Search for the cell housing the specified text and yield its [X, Y] center coordinate. 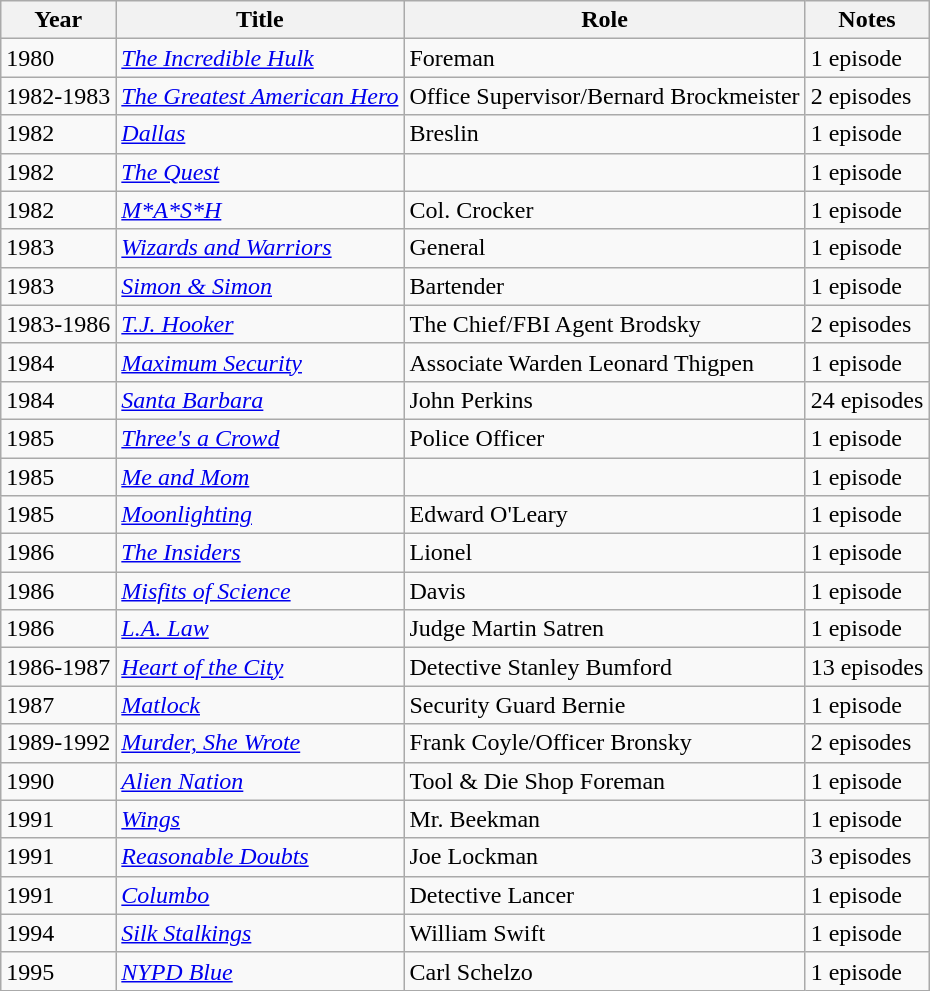
Detective Lancer [604, 895]
Notes [867, 20]
Three's a Crowd [260, 438]
Wings [260, 819]
Carl Schelzo [604, 971]
Mr. Beekman [604, 819]
General [604, 248]
Foreman [604, 58]
Wizards and Warriors [260, 248]
The Incredible Hulk [260, 58]
NYPD Blue [260, 971]
1990 [58, 781]
1995 [58, 971]
Office Supervisor/Bernard Brockmeister [604, 96]
Title [260, 20]
Matlock [260, 705]
William Swift [604, 933]
1980 [58, 58]
Police Officer [604, 438]
Alien Nation [260, 781]
Dallas [260, 134]
Simon & Simon [260, 286]
The Chief/FBI Agent Brodsky [604, 324]
The Quest [260, 172]
Role [604, 20]
Year [58, 20]
Joe Lockman [604, 857]
3 episodes [867, 857]
Breslin [604, 134]
Santa Barbara [260, 400]
Edward O'Leary [604, 515]
Columbo [260, 895]
The Greatest American Hero [260, 96]
Maximum Security [260, 362]
Davis [604, 591]
1989-1992 [58, 743]
13 episodes [867, 667]
Bartender [604, 286]
1987 [58, 705]
1983-1986 [58, 324]
T.J. Hooker [260, 324]
Me and Mom [260, 477]
Moonlighting [260, 515]
Lionel [604, 553]
Security Guard Bernie [604, 705]
Frank Coyle/Officer Bronsky [604, 743]
The Insiders [260, 553]
Misfits of Science [260, 591]
Associate Warden Leonard Thigpen [604, 362]
M*A*S*H [260, 210]
Silk Stalkings [260, 933]
Tool & Die Shop Foreman [604, 781]
Col. Crocker [604, 210]
1986-1987 [58, 667]
24 episodes [867, 400]
Reasonable Doubts [260, 857]
Judge Martin Satren [604, 629]
Detective Stanley Bumford [604, 667]
John Perkins [604, 400]
Murder, She Wrote [260, 743]
Heart of the City [260, 667]
L.A. Law [260, 629]
1994 [58, 933]
1982-1983 [58, 96]
